Pinpoint the cell where the given text exists, returning its (X, Y) midpoint coordinate. 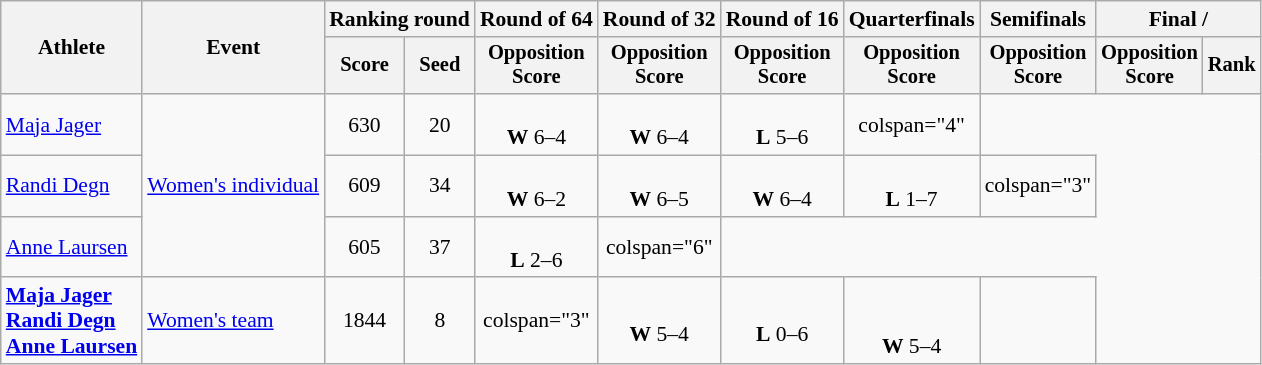
Final / (1178, 19)
L 1–7 (912, 186)
8 (440, 322)
Round of 16 (782, 19)
W 6–5 (660, 186)
colspan="6" (660, 248)
Quarterfinals (912, 19)
W 6–2 (536, 186)
Round of 32 (660, 19)
605 (364, 248)
Maja Jager (72, 124)
Seed (440, 66)
Score (364, 66)
Rank (1232, 66)
Athlete (72, 48)
Round of 64 (536, 19)
609 (364, 186)
L 5–6 (782, 124)
L 0–6 (782, 322)
34 (440, 186)
Event (233, 48)
20 (440, 124)
Ranking round (400, 19)
Anne Laursen (72, 248)
L 2–6 (536, 248)
630 (364, 124)
Randi Degn (72, 186)
Women's individual (233, 186)
37 (440, 248)
Maja JagerRandi DegnAnne Laursen (72, 322)
colspan="4" (912, 124)
1844 (364, 322)
Women's team (233, 322)
Semifinals (1038, 19)
